Output the [X, Y] coordinate of the center of the cell containing the given text.  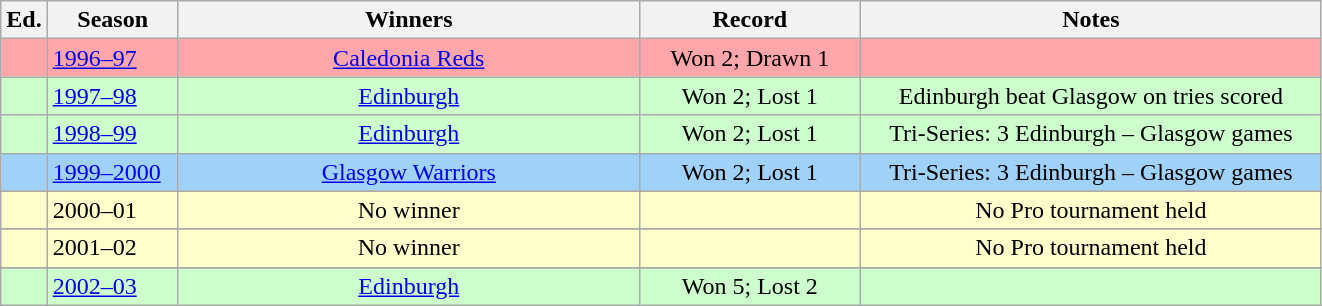
2000–01 [112, 210]
Season [112, 20]
Won 2; Drawn 1 [750, 58]
2001–02 [112, 248]
1996–97 [112, 58]
1997–98 [112, 96]
Won 5; Lost 2 [750, 286]
Caledonia Reds [408, 58]
1998–99 [112, 134]
2002–03 [112, 286]
1999–2000 [112, 172]
Glasgow Warriors [408, 172]
Notes [1090, 20]
Edinburgh beat Glasgow on tries scored [1090, 96]
Winners [408, 20]
Record [750, 20]
Ed. [24, 20]
